Output the [X, Y] coordinate of the center of the cell containing the given text.  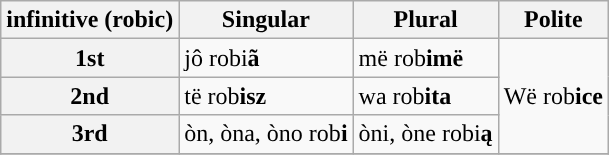
infinitive (robic) [90, 20]
Singular [266, 20]
Polite [553, 20]
Plural [426, 20]
të robisz [266, 96]
wa robita [426, 96]
3rd [90, 134]
Wë robice [553, 96]
1st [90, 58]
2nd [90, 96]
jô robiã [266, 58]
òni, òne robią [426, 134]
òn, òna, òno robi [266, 134]
më robimë [426, 58]
